Detect which cell encompasses the target text, then output its (X, Y) center coordinate. 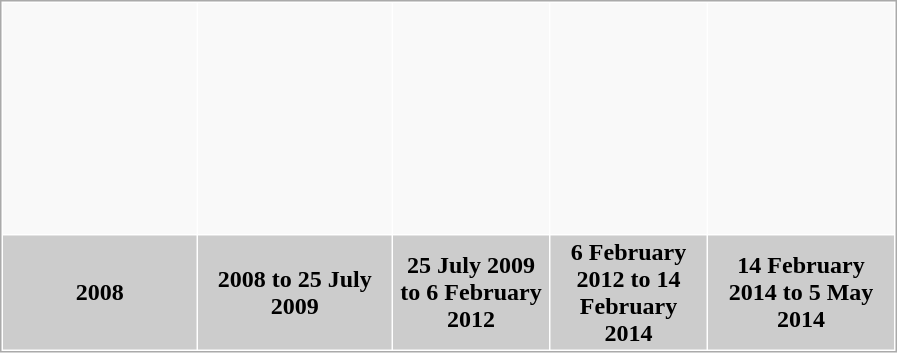
14 February 2014 to 5 May 2014 (801, 293)
25 July 2009 to 6 February 2012 (471, 293)
2008 to 25 July 2009 (295, 293)
6 February 2012 to 14 February 2014 (628, 293)
2008 (100, 293)
